Search for the cell housing the specified text and yield its [X, Y] center coordinate. 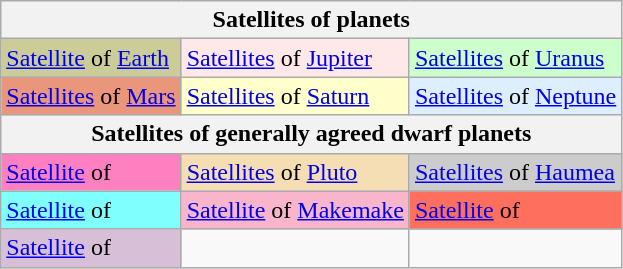
Satellites of planets [312, 20]
Satellites of Saturn [295, 96]
Satellite of Makemake [295, 210]
Satellites of Neptune [515, 96]
Satellites of generally agreed dwarf planets [312, 134]
Satellites of Jupiter [295, 58]
Satellites of Haumea [515, 172]
Satellites of Mars [91, 96]
Satellite of Earth [91, 58]
Satellites of Pluto [295, 172]
Satellites of Uranus [515, 58]
